Return the [x, y] coordinate for the center point of the cell that contains the specified text.  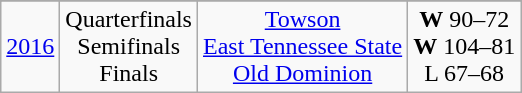
W 90–72W 104–81L 67–68 [464, 47]
2016 [30, 47]
QuarterfinalsSemifinalsFinals [129, 47]
TowsonEast Tennessee StateOld Dominion [302, 47]
